Output the [x, y] coordinate of the center of the cell containing the given text.  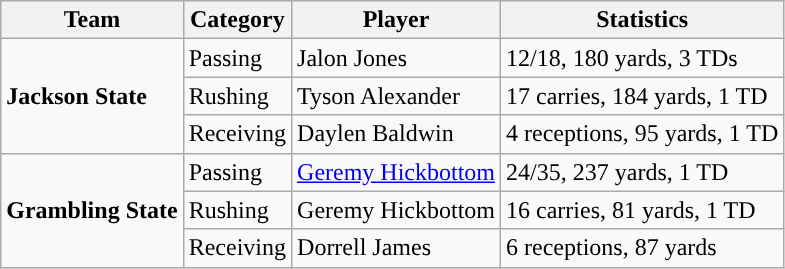
Daylen Baldwin [396, 134]
Category [237, 20]
Dorrell James [396, 248]
Jalon Jones [396, 58]
Tyson Alexander [396, 96]
Team [92, 20]
24/35, 237 yards, 1 TD [642, 172]
Jackson State [92, 96]
17 carries, 184 yards, 1 TD [642, 96]
4 receptions, 95 yards, 1 TD [642, 134]
Grambling State [92, 210]
12/18, 180 yards, 3 TDs [642, 58]
Statistics [642, 20]
Player [396, 20]
6 receptions, 87 yards [642, 248]
16 carries, 81 yards, 1 TD [642, 210]
